For the text-containing cell, return its midpoint in (x, y) coordinate format. 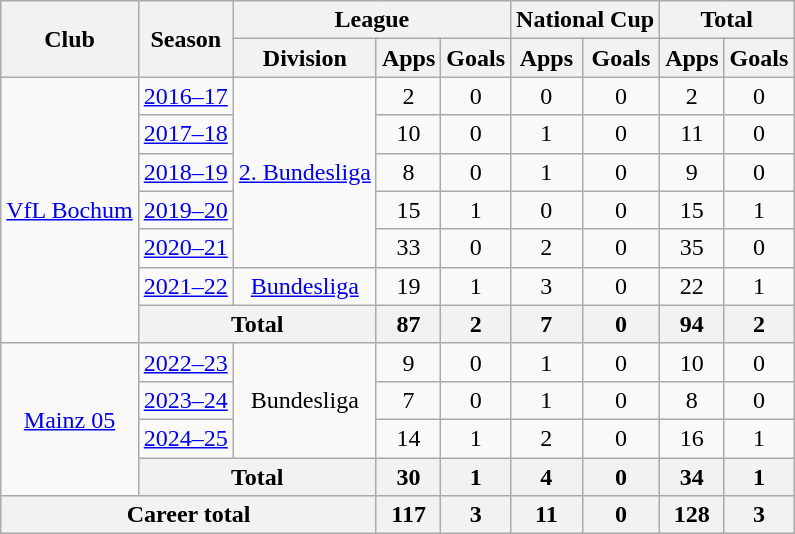
30 (408, 477)
Mainz 05 (70, 419)
Career total (189, 515)
34 (692, 477)
4 (547, 477)
Division (304, 58)
Club (70, 39)
2019–20 (186, 210)
Season (186, 39)
94 (692, 324)
35 (692, 248)
19 (408, 286)
14 (408, 438)
117 (408, 515)
87 (408, 324)
2018–19 (186, 172)
2020–21 (186, 248)
33 (408, 248)
16 (692, 438)
2024–25 (186, 438)
League (372, 20)
National Cup (586, 20)
2022–23 (186, 362)
22 (692, 286)
128 (692, 515)
2017–18 (186, 134)
VfL Bochum (70, 210)
2021–22 (186, 286)
2016–17 (186, 96)
2. Bundesliga (304, 172)
2023–24 (186, 400)
